Capture the cell that displays the provided text and extract its [x, y] central coordinate. 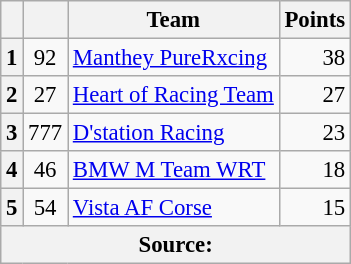
18 [314, 170]
777 [46, 133]
92 [46, 58]
46 [46, 170]
1 [12, 58]
D'station Racing [174, 133]
BMW M Team WRT [174, 170]
3 [12, 133]
5 [12, 208]
Manthey PureRxcing [174, 58]
4 [12, 170]
Team [174, 20]
2 [12, 95]
Heart of Racing Team [174, 95]
Points [314, 20]
Vista AF Corse [174, 208]
23 [314, 133]
15 [314, 208]
54 [46, 208]
38 [314, 58]
Source: [176, 245]
